Identify which cell holds the provided text, then report its (x, y) central coordinate. 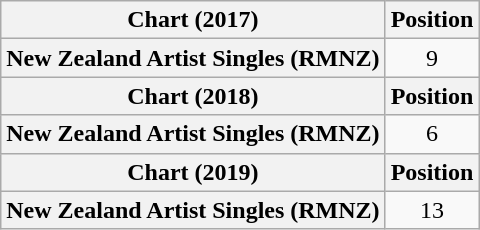
Chart (2017) (193, 20)
13 (432, 210)
Chart (2018) (193, 96)
6 (432, 134)
Chart (2019) (193, 172)
9 (432, 58)
